Return the [X, Y] coordinate for the center point of the cell that contains the specified text.  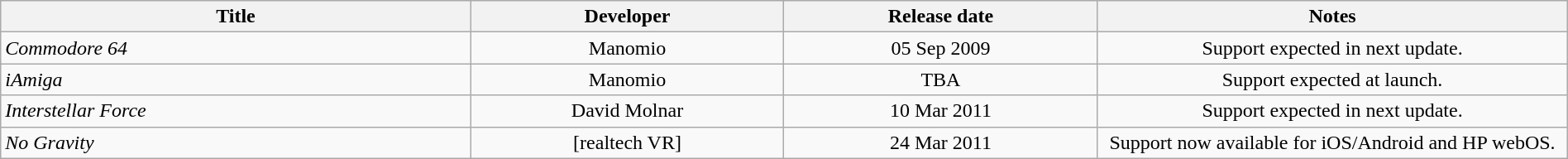
Notes [1332, 17]
Support expected at launch. [1332, 79]
Interstellar Force [236, 111]
05 Sep 2009 [941, 48]
TBA [941, 79]
[realtech VR] [627, 142]
10 Mar 2011 [941, 111]
Developer [627, 17]
No Gravity [236, 142]
24 Mar 2011 [941, 142]
Support now available for iOS/Android and HP webOS. [1332, 142]
Release date [941, 17]
David Molnar [627, 111]
Commodore 64 [236, 48]
iAmiga [236, 79]
Title [236, 17]
